Determine the [X, Y] coordinate at the center of the cell enclosing the given text.  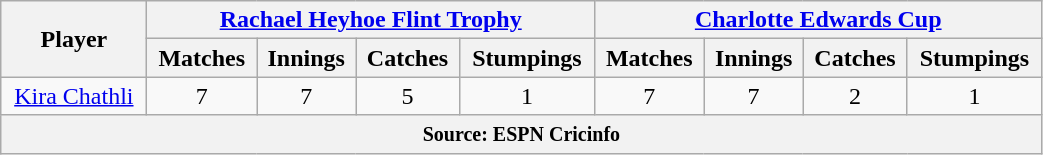
5 [408, 96]
Kira Chathli [74, 96]
Player [74, 39]
Rachael Heyhoe Flint Trophy [370, 20]
2 [855, 96]
Charlotte Edwards Cup [818, 20]
Source: ESPN Cricinfo [522, 134]
